Output the (x, y) coordinate of the center of the cell containing the given text.  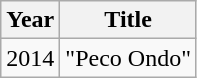
2014 (30, 58)
"Peco Ondo" (128, 58)
Year (30, 20)
Title (128, 20)
